Locate the cell with the specified text and output its (X, Y) center coordinate. 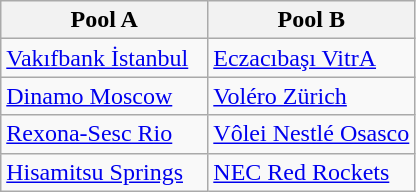
Rexona-Sesc Rio (104, 134)
Pool B (312, 20)
Voléro Zürich (312, 96)
Eczacıbaşı VitrA (312, 58)
NEC Red Rockets (312, 172)
Pool A (104, 20)
Dinamo Moscow (104, 96)
Hisamitsu Springs (104, 172)
Vôlei Nestlé Osasco (312, 134)
Vakıfbank İstanbul (104, 58)
